Search for the cell housing the specified text and yield its [X, Y] center coordinate. 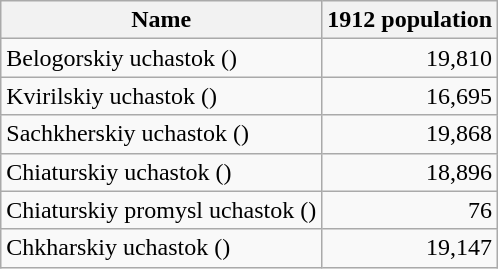
Chiaturskiy uchastok () [162, 172]
Kvirilskiy uchastok () [162, 96]
Sachkherskiy uchastok () [162, 134]
Chiaturskiy promysl uchastok () [162, 210]
Name [162, 20]
1912 population [410, 20]
Chkharskiy uchastok () [162, 248]
19,810 [410, 58]
19,868 [410, 134]
Belogorskiy uchastok () [162, 58]
76 [410, 210]
19,147 [410, 248]
16,695 [410, 96]
18,896 [410, 172]
